Pinpoint the cell where the given text exists, returning its [X, Y] midpoint coordinate. 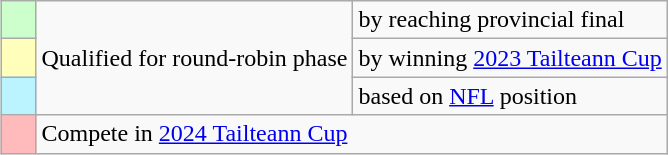
based on NFL position [510, 96]
by reaching provincial final [510, 20]
Compete in 2024 Tailteann Cup [352, 134]
by winning 2023 Tailteann Cup [510, 58]
Qualified for round-robin phase [194, 58]
